From the cell containing the given text, extract its center point as [x, y] coordinate. 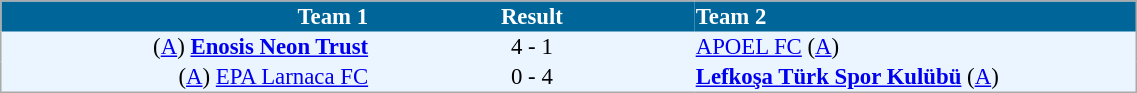
Result [532, 16]
(A) EPA Larnaca FC [186, 77]
0 - 4 [532, 77]
Lefkoşa Türk Spor Kulübü (A) [916, 77]
Team 2 [916, 16]
APOEL FC (A) [916, 47]
Team 1 [186, 16]
4 - 1 [532, 47]
(A) Enosis Neon Trust [186, 47]
